Detect which cell encompasses the target text, then output its (x, y) center coordinate. 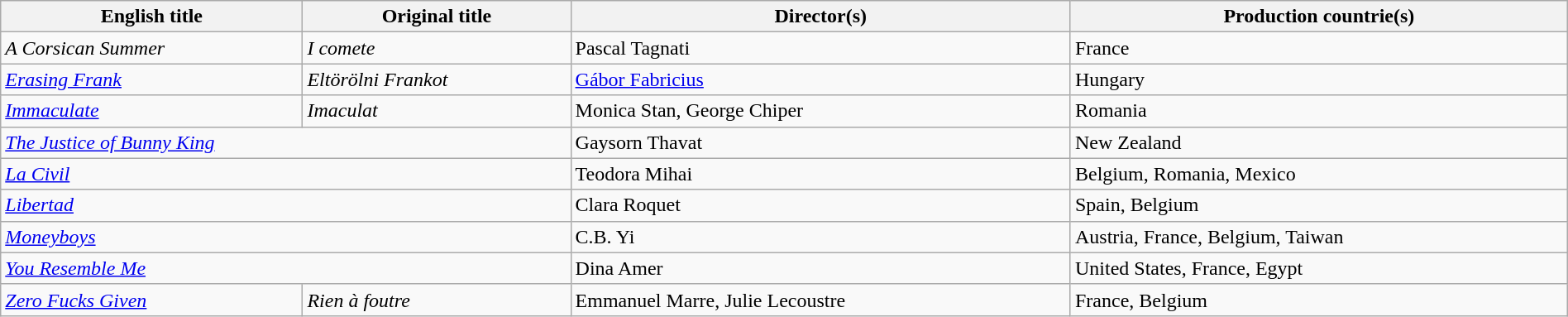
France, Belgium (1318, 300)
Monica Stan, George Chiper (820, 111)
Spain, Belgium (1318, 205)
You Resemble Me (286, 268)
C.B. Yi (820, 237)
Emmanuel Marre, Julie Lecoustre (820, 300)
New Zealand (1318, 142)
Zero Fucks Given (152, 300)
Teodora Mihai (820, 174)
Gaysorn Thavat (820, 142)
Austria, France, Belgium, Taiwan (1318, 237)
France (1318, 48)
English title (152, 17)
Hungary (1318, 79)
La Civil (286, 174)
Moneyboys (286, 237)
Original title (437, 17)
Director(s) (820, 17)
Erasing Frank (152, 79)
Eltörölni Frankot (437, 79)
Libertad (286, 205)
Imaculat (437, 111)
Clara Roquet (820, 205)
I comete (437, 48)
Dina Amer (820, 268)
The Justice of Bunny King (286, 142)
Rien à foutre (437, 300)
Immaculate (152, 111)
Romania (1318, 111)
United States, France, Egypt (1318, 268)
Gábor Fabricius (820, 79)
Belgium, Romania, Mexico (1318, 174)
Production countrie(s) (1318, 17)
A Corsican Summer (152, 48)
Pascal Tagnati (820, 48)
